Identify which cell holds the provided text, then report its (X, Y) central coordinate. 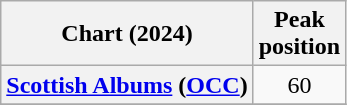
Chart (2024) (127, 34)
Scottish Albums (OCC) (127, 85)
60 (299, 85)
Peakposition (299, 34)
